Return the (x, y) coordinate for the center point of the cell that contains the specified text.  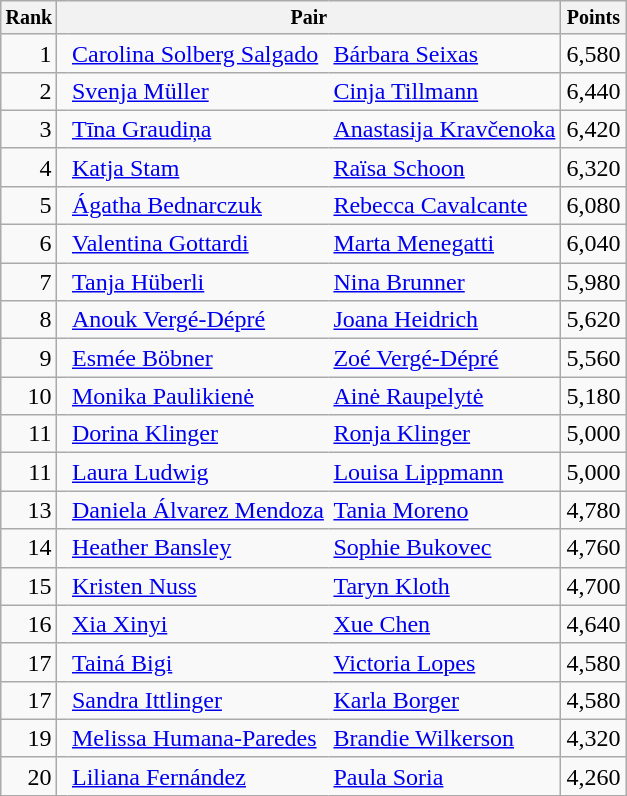
Daniela Álvarez Mendoza (198, 510)
4,760 (594, 548)
4,780 (594, 510)
Anouk Vergé-Dépré (198, 320)
4 (29, 167)
Liliana Fernández (198, 776)
14 (29, 548)
6,080 (594, 205)
Sandra Ittlinger (198, 700)
5,180 (594, 396)
Monika Paulikienė (198, 396)
6,420 (594, 129)
5 (29, 205)
7 (29, 282)
6,440 (594, 91)
Tanja Hüberli (198, 282)
Esmée Böbner (198, 358)
6 (29, 244)
6,320 (594, 167)
Melissa Humana-Paredes (198, 738)
Carolina Solberg Salgado (198, 53)
9 (29, 358)
4,320 (594, 738)
Anastasija Kravčenoka (445, 129)
20 (29, 776)
3 (29, 129)
Laura Ludwig (198, 472)
19 (29, 738)
Sophie Bukovec (445, 548)
Tainá Bigi (198, 662)
10 (29, 396)
Pair (309, 18)
5,560 (594, 358)
8 (29, 320)
4,700 (594, 586)
4,640 (594, 624)
5,980 (594, 282)
Rank (29, 18)
Zoé Vergé-Dépré (445, 358)
Taryn Kloth (445, 586)
Karla Borger (445, 700)
4,260 (594, 776)
Cinja Tillmann (445, 91)
15 (29, 586)
Svenja Müller (198, 91)
Bárbara Seixas (445, 53)
Victoria Lopes (445, 662)
Raïsa Schoon (445, 167)
Points (594, 18)
Tania Moreno (445, 510)
Kristen Nuss (198, 586)
Heather Bansley (198, 548)
Valentina Gottardi (198, 244)
Louisa Lippmann (445, 472)
16 (29, 624)
Ágatha Bednarczuk (198, 205)
Ronja Klinger (445, 434)
1 (29, 53)
Joana Heidrich (445, 320)
Rebecca Cavalcante (445, 205)
6,580 (594, 53)
Xia Xinyi (198, 624)
Brandie Wilkerson (445, 738)
6,040 (594, 244)
Katja Stam (198, 167)
Nina Brunner (445, 282)
Marta Menegatti (445, 244)
2 (29, 91)
Xue Chen (445, 624)
Dorina Klinger (198, 434)
13 (29, 510)
Ainė Raupelytė (445, 396)
Paula Soria (445, 776)
Tīna Graudiņa (198, 129)
5,620 (594, 320)
